Output the (X, Y) coordinate of the center of the cell containing the given text.  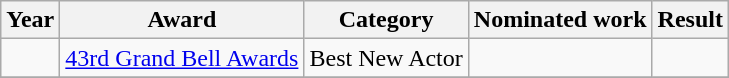
Category (386, 20)
Best New Actor (386, 58)
43rd Grand Bell Awards (182, 58)
Result (690, 20)
Nominated work (560, 20)
Award (182, 20)
Year (30, 20)
